Find where the given text appears and provide that cell's center as [X, Y] coordinate. 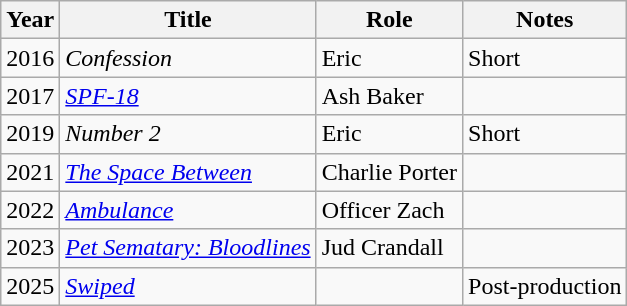
Number 2 [188, 134]
Title [188, 20]
SPF-18 [188, 96]
Year [30, 20]
Post-production [545, 286]
Ash Baker [389, 96]
2016 [30, 58]
2017 [30, 96]
2022 [30, 210]
2025 [30, 286]
2023 [30, 248]
2019 [30, 134]
Officer Zach [389, 210]
Confession [188, 58]
Charlie Porter [389, 172]
2021 [30, 172]
Jud Crandall [389, 248]
Role [389, 20]
Swiped [188, 286]
Pet Sematary: Bloodlines [188, 248]
Ambulance [188, 210]
Notes [545, 20]
The Space Between [188, 172]
